Output the [x, y] coordinate of the center of the cell containing the given text.  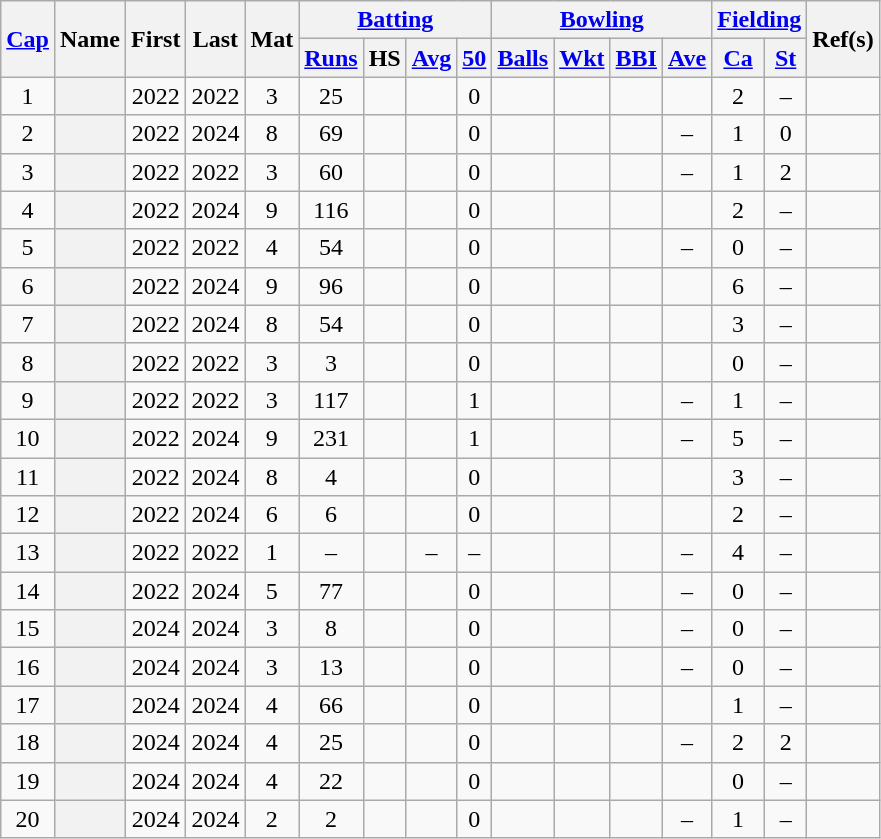
77 [331, 591]
Mat [272, 39]
10 [28, 438]
Ave [686, 58]
19 [28, 781]
60 [331, 172]
Last [216, 39]
22 [331, 781]
50 [474, 58]
15 [28, 629]
HS [384, 58]
11 [28, 477]
69 [331, 134]
16 [28, 667]
96 [331, 286]
Cap [28, 39]
18 [28, 743]
7 [28, 324]
St [786, 58]
Wkt [582, 58]
Avg [432, 58]
Balls [523, 58]
BBI [636, 58]
Batting [396, 20]
12 [28, 515]
Ref(s) [843, 39]
14 [28, 591]
Fielding [760, 20]
Runs [331, 58]
66 [331, 705]
20 [28, 819]
116 [331, 210]
Bowling [602, 20]
17 [28, 705]
Ca [738, 58]
First [156, 39]
Name [90, 39]
231 [331, 438]
117 [331, 400]
